Detect which cell encompasses the target text, then output its (X, Y) center coordinate. 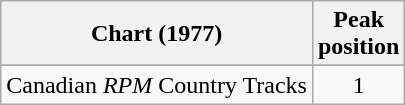
Chart (1977) (157, 34)
Peakposition (358, 34)
1 (358, 85)
Canadian RPM Country Tracks (157, 85)
